Identify which cell holds the provided text, then report its (x, y) central coordinate. 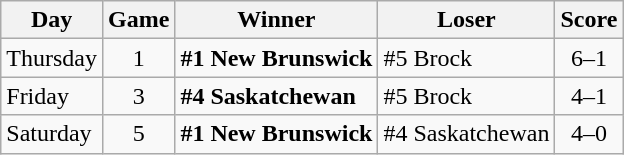
Day (52, 20)
Winner (276, 20)
Saturday (52, 134)
5 (138, 134)
3 (138, 96)
Game (138, 20)
6–1 (589, 58)
Loser (466, 20)
Thursday (52, 58)
4–1 (589, 96)
4–0 (589, 134)
1 (138, 58)
Score (589, 20)
Friday (52, 96)
